Detect which cell encompasses the target text, then output its (x, y) center coordinate. 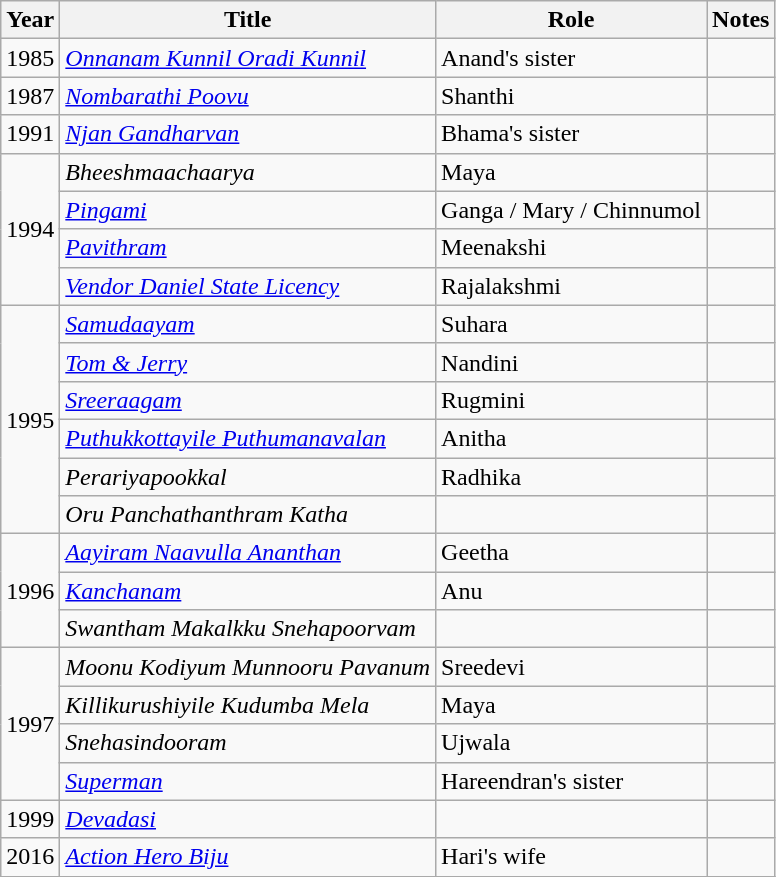
1994 (30, 229)
1999 (30, 819)
Anu (572, 591)
Nombarathi Poovu (248, 96)
1996 (30, 591)
Notes (741, 20)
Swantham Makalkku Snehapoorvam (248, 629)
Onnanam Kunnil Oradi Kunnil (248, 58)
1997 (30, 724)
Bhama's sister (572, 134)
Oru Panchathanthram Katha (248, 515)
Nandini (572, 362)
Sreedevi (572, 667)
Shanthi (572, 96)
Tom & Jerry (248, 362)
Suhara (572, 324)
Pingami (248, 210)
Anand's sister (572, 58)
Puthukkottayile Puthumanavalan (248, 438)
Hari's wife (572, 857)
Rajalakshmi (572, 286)
Moonu Kodiyum Munnooru Pavanum (248, 667)
1995 (30, 419)
Rugmini (572, 400)
Snehasindooram (248, 743)
1985 (30, 58)
Meenakshi (572, 248)
Geetha (572, 553)
Sreeraagam (248, 400)
2016 (30, 857)
Superman (248, 781)
Ganga / Mary / Chinnumol (572, 210)
Bheeshmaachaarya (248, 172)
Perariyapookkal (248, 477)
Action Hero Biju (248, 857)
Title (248, 20)
Role (572, 20)
Killikurushiyile Kudumba Mela (248, 705)
Samudaayam (248, 324)
Njan Gandharvan (248, 134)
1991 (30, 134)
1987 (30, 96)
Year (30, 20)
Ujwala (572, 743)
Anitha (572, 438)
Pavithram (248, 248)
Kanchanam (248, 591)
Radhika (572, 477)
Hareendran's sister (572, 781)
Vendor Daniel State Licency (248, 286)
Devadasi (248, 819)
Aayiram Naavulla Ananthan (248, 553)
